Scan for the cell matching the given text and deliver its [X, Y] coordinate at center. 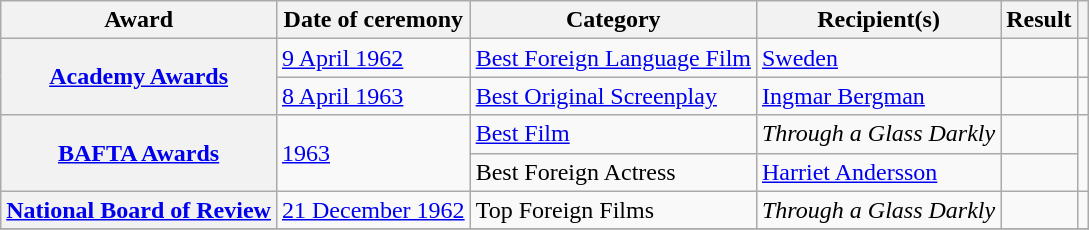
1963 [373, 153]
Result [1039, 20]
Academy Awards [139, 77]
Best Foreign Actress [613, 172]
BAFTA Awards [139, 153]
Date of ceremony [373, 20]
Best Film [613, 134]
Best Original Screenplay [613, 96]
8 April 1963 [373, 96]
Category [613, 20]
Ingmar Bergman [878, 96]
Award [139, 20]
Harriet Andersson [878, 172]
Recipient(s) [878, 20]
Sweden [878, 58]
9 April 1962 [373, 58]
21 December 1962 [373, 210]
Best Foreign Language Film [613, 58]
National Board of Review [139, 210]
Top Foreign Films [613, 210]
